Return the [X, Y] coordinate for the center point of the cell that contains the specified text.  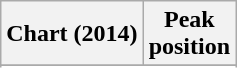
Peakposition [189, 34]
Chart (2014) [72, 34]
